Scan for the cell matching the given text and deliver its (x, y) coordinate at center. 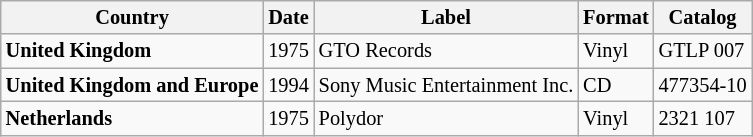
United Kingdom (132, 51)
Catalog (703, 17)
Polydor (446, 118)
Format (616, 17)
CD (616, 85)
2321 107 (703, 118)
Label (446, 17)
Country (132, 17)
Date (288, 17)
477354-10 (703, 85)
GTLP 007 (703, 51)
1994 (288, 85)
Sony Music Entertainment Inc. (446, 85)
Netherlands (132, 118)
United Kingdom and Europe (132, 85)
GTO Records (446, 51)
